Output the (X, Y) coordinate of the center of the cell containing the given text.  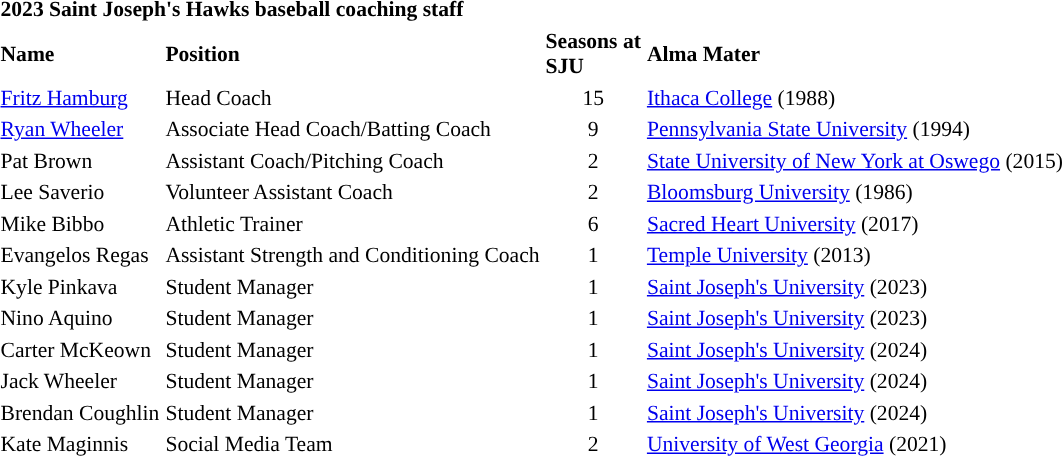
9 (593, 129)
Associate Head Coach/Batting Coach (352, 129)
Volunteer Assistant Coach (352, 192)
Assistant Strength and Conditioning Coach (352, 255)
Position (352, 53)
Athletic Trainer (352, 224)
Seasons atSJU (593, 53)
Assistant Coach/Pitching Coach (352, 160)
15 (593, 98)
Head Coach (352, 98)
6 (593, 224)
